Locate the cell with the specified text and output its (x, y) center coordinate. 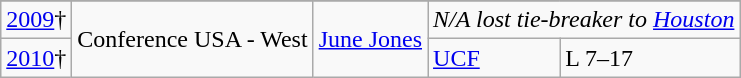
L 7–17 (650, 58)
2009† (36, 20)
June Jones (370, 39)
2010† (36, 58)
Conference USA - West (192, 39)
UCF (494, 58)
N/A lost tie-breaker to Houston (584, 20)
